Identify which cell holds the provided text, then report its [X, Y] central coordinate. 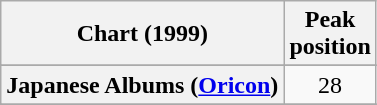
Peakposition [330, 34]
28 [330, 85]
Japanese Albums (Oricon) [142, 85]
Chart (1999) [142, 34]
